Detect which cell encompasses the target text, then output its [X, Y] center coordinate. 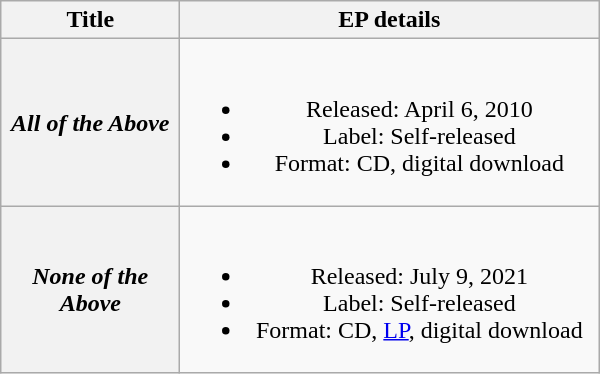
Title [90, 20]
Released: July 9, 2021Label: Self-releasedFormat: CD, LP, digital download [390, 290]
EP details [390, 20]
Released: April 6, 2010Label: Self-releasedFormat: CD, digital download [390, 122]
All of the Above [90, 122]
None of the Above [90, 290]
